From the cell containing the given text, extract its center point as [x, y] coordinate. 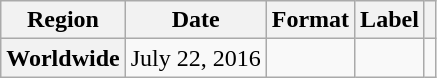
Format [310, 20]
Label [390, 20]
Region [63, 20]
July 22, 2016 [196, 58]
Date [196, 20]
Worldwide [63, 58]
